Capture the cell that displays the provided text and extract its (x, y) central coordinate. 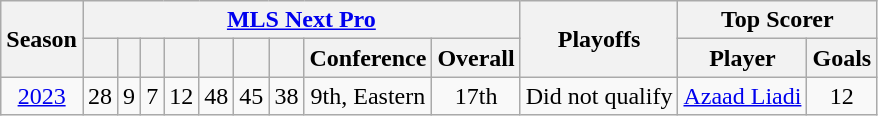
9th, Eastern (368, 96)
Top Scorer (778, 20)
17th (476, 96)
Season (42, 39)
38 (286, 96)
9 (130, 96)
MLS Next Pro (301, 20)
Did not qualify (599, 96)
Conference (368, 58)
7 (152, 96)
Azaad Liadi (742, 96)
45 (252, 96)
Overall (476, 58)
Playoffs (599, 39)
28 (100, 96)
Goals (842, 58)
Player (742, 58)
48 (216, 96)
2023 (42, 96)
